Search for the cell housing the specified text and yield its [x, y] center coordinate. 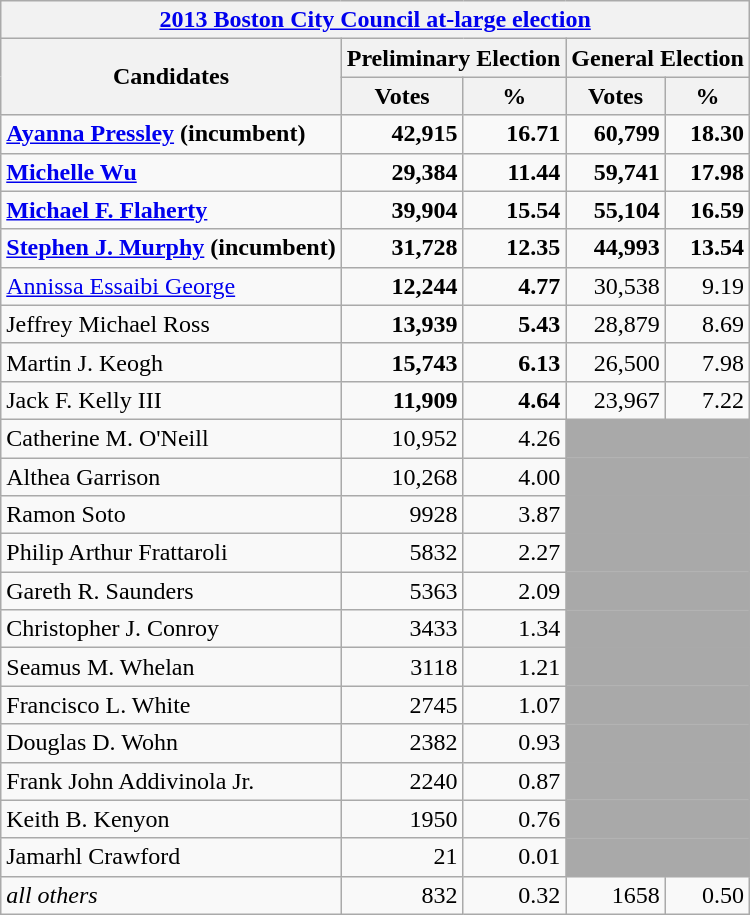
60,799 [616, 134]
3118 [402, 667]
18.30 [707, 134]
10,268 [402, 477]
5.43 [514, 324]
0.32 [514, 895]
4.00 [514, 477]
26,500 [616, 362]
15,743 [402, 362]
21 [402, 857]
31,728 [402, 248]
Michelle Wu [171, 172]
23,967 [616, 400]
2013 Boston City Council at-large election [376, 20]
1658 [616, 895]
6.13 [514, 362]
Ramon Soto [171, 515]
0.50 [707, 895]
Catherine M. O'Neill [171, 438]
Frank John Addivinola Jr. [171, 781]
Althea Garrison [171, 477]
Martin J. Keogh [171, 362]
12.35 [514, 248]
Ayanna Pressley (incumbent) [171, 134]
16.59 [707, 210]
4.26 [514, 438]
44,993 [616, 248]
4.77 [514, 286]
2.27 [514, 553]
8.69 [707, 324]
832 [402, 895]
9928 [402, 515]
Keith B. Kenyon [171, 819]
12,244 [402, 286]
42,915 [402, 134]
10,952 [402, 438]
Candidates [171, 77]
Annissa Essaibi George [171, 286]
Jack F. Kelly III [171, 400]
4.64 [514, 400]
55,104 [616, 210]
11,909 [402, 400]
all others [171, 895]
0.01 [514, 857]
30,538 [616, 286]
15.54 [514, 210]
2745 [402, 705]
0.76 [514, 819]
16.71 [514, 134]
Jamarhl Crawford [171, 857]
0.87 [514, 781]
7.98 [707, 362]
2382 [402, 743]
Douglas D. Wohn [171, 743]
2.09 [514, 591]
13,939 [402, 324]
9.19 [707, 286]
Christopher J. Conroy [171, 629]
59,741 [616, 172]
Stephen J. Murphy (incumbent) [171, 248]
Preliminary Election [454, 58]
11.44 [514, 172]
7.22 [707, 400]
2240 [402, 781]
29,384 [402, 172]
3433 [402, 629]
1.07 [514, 705]
5832 [402, 553]
Seamus M. Whelan [171, 667]
1950 [402, 819]
Jeffrey Michael Ross [171, 324]
3.87 [514, 515]
39,904 [402, 210]
17.98 [707, 172]
Philip Arthur Frattaroli [171, 553]
13.54 [707, 248]
1.34 [514, 629]
Michael F. Flaherty [171, 210]
0.93 [514, 743]
Francisco L. White [171, 705]
Gareth R. Saunders [171, 591]
28,879 [616, 324]
General Election [658, 58]
5363 [402, 591]
1.21 [514, 667]
